Scan for the cell matching the given text and deliver its (x, y) coordinate at center. 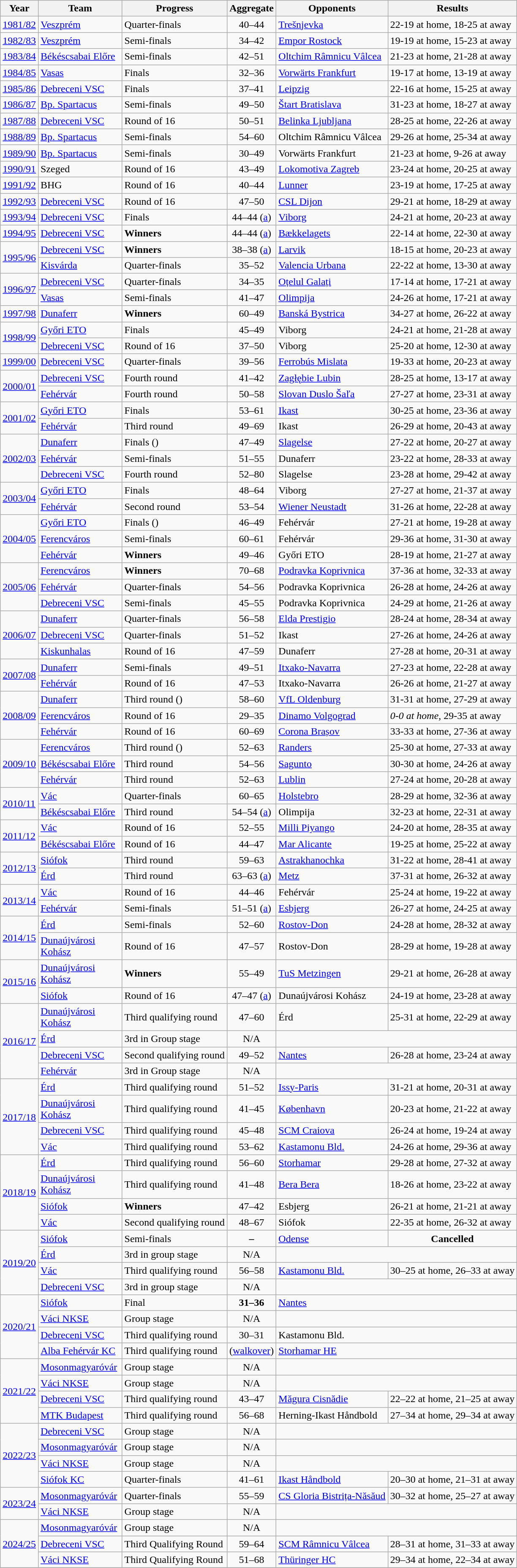
25-31 at home, 22-29 at away (452, 1017)
29-36 at home, 31-30 at away (452, 539)
1986/87 (19, 105)
19-25 at home, 25-22 at away (452, 844)
Odense (332, 1238)
37–50 (251, 346)
24-28 at home, 28-32 at away (452, 924)
BHG (80, 185)
47–59 (251, 651)
2014/15 (19, 938)
2008/09 (19, 715)
30–32 at home, 25–27 at away (452, 1495)
22-16 at home, 15-25 at away (452, 89)
Year (19, 8)
2020/21 (19, 1327)
Second round (174, 507)
34–42 (251, 41)
22–22 at home, 21–25 at away (452, 1399)
2012/13 (19, 868)
Cancelled (452, 1238)
Oțelul Galați (332, 282)
– (251, 1238)
52–80 (251, 475)
2023/24 (19, 1503)
49–46 (251, 555)
Holstebro (332, 796)
42–51 (251, 57)
27-21 at home, 19-28 at away (452, 523)
Issy-Paris (332, 1087)
Alba Fehérvár KC (80, 1351)
SCM Craiova (332, 1131)
47–47 (a) (251, 995)
26-26 at home, 21-27 at away (452, 683)
60–61 (251, 539)
21-23 at home, 21-28 at away (452, 57)
2011/12 (19, 836)
22-35 at home, 26-32 at away (452, 1222)
58–60 (251, 699)
27–34 at home, 29–34 at away (452, 1415)
51–51 (a) (251, 908)
28–31 at home, 31–33 at away (452, 1544)
31-21 at home, 20-31 at away (452, 1087)
2009/10 (19, 764)
25-20 at home, 12-30 at away (452, 346)
Randers (332, 748)
41–42 (251, 378)
27-23 at home, 22-28 at away (452, 667)
Trešnjevka (332, 24)
Ikast Håndbold (332, 1479)
29-21 at home, 18-29 at away (452, 201)
25-24 at home, 19-22 at away (452, 892)
37-31 at home, 26-32 at away (452, 876)
1996/97 (19, 290)
50–51 (251, 121)
45–48 (251, 1131)
Szeged (80, 169)
41–61 (251, 1479)
Metz (332, 876)
70–68 (251, 571)
31-22 at home, 28-41 at away (452, 860)
2002/03 (19, 458)
København (332, 1109)
49–52 (251, 1055)
1995/96 (19, 258)
32–36 (251, 73)
Siófok KC (80, 1479)
Astrakhanochka (332, 860)
18-15 at home, 20-23 at away (452, 250)
59–63 (251, 860)
1997/98 (19, 314)
1985/86 (19, 89)
0-0 at home, 29-35 at away (452, 716)
27-27 at home, 23-31 at away (452, 394)
2004/05 (19, 539)
53–61 (251, 410)
Leipzig (332, 89)
22-19 at home, 18-25 at away (452, 24)
Ferrobús Mislata (332, 362)
55–49 (251, 974)
19-33 at home, 20-23 at away (452, 362)
30-25 at home, 23-36 at away (452, 410)
37–41 (251, 89)
Belinka Ljubljana (332, 121)
45–55 (251, 603)
48–67 (251, 1222)
35–52 (251, 266)
27-22 at home, 20-27 at away (452, 442)
1993/94 (19, 217)
28-19 at home, 21-27 at away (452, 555)
1992/93 (19, 201)
Kiskunhalas (80, 651)
2006/07 (19, 635)
23-22 at home, 28-33 at away (452, 458)
2007/08 (19, 675)
29-26 at home, 25-34 at away (452, 137)
28-25 at home, 13-17 at away (452, 378)
Aggregate (251, 8)
51–55 (251, 458)
47–50 (251, 201)
MTK Budapest (80, 1415)
19-19 at home, 15-23 at away (452, 41)
43–49 (251, 169)
Storhamar HE (397, 1351)
Bera Bera (332, 1185)
SCM Râmnicu Vâlcea (332, 1544)
2005/06 (19, 587)
49–69 (251, 426)
29-28 at home, 27-32 at away (452, 1163)
Wiener Neustadt (332, 507)
Zagłębie Lubin (332, 378)
60–49 (251, 314)
2013/14 (19, 900)
53–62 (251, 1147)
27-28 at home, 20-31 at away (452, 651)
2017/18 (19, 1117)
1991/92 (19, 185)
28-25 at home, 22-26 at away (452, 121)
Results (452, 8)
41–48 (251, 1185)
53–54 (251, 507)
2024/25 (19, 1544)
29–35 (251, 716)
22-22 at home, 13-30 at away (452, 266)
Slovan Duslo Šaľa (332, 394)
19-17 at home, 13-19 at away (452, 73)
26-24 at home, 19-24 at away (452, 1131)
Banská Bystrica (332, 314)
Bækkelagets (332, 233)
1999/00 (19, 362)
46–49 (251, 523)
41–47 (251, 298)
Lokomotiva Zagreb (332, 169)
31-26 at home, 22-28 at away (452, 507)
47–53 (251, 683)
2003/04 (19, 499)
VfL Oldenburg (332, 699)
24-21 at home, 21-28 at away (452, 330)
Larvik (332, 250)
Final (174, 1303)
CS Gloria Bistrița-Năsăud (332, 1495)
30–25 at home, 26–33 at away (452, 1270)
CSL Dijon (332, 201)
Lunner (332, 185)
52–55 (251, 828)
Kisvárda (80, 266)
Elda Prestigio (332, 619)
51–68 (251, 1560)
24-19 at home, 23-28 at away (452, 995)
34–35 (251, 282)
45–49 (251, 330)
31–36 (251, 1303)
25-30 at home, 27-33 at away (452, 748)
49–51 (251, 667)
47–42 (251, 1206)
2010/11 (19, 804)
28-24 at home, 28-34 at away (452, 619)
29-21 at home, 26-28 at away (452, 974)
23-28 at home, 29-42 at away (452, 475)
38–38 (a) (251, 250)
23-19 at home, 17-25 at away (452, 185)
63–63 (a) (251, 876)
31-31 at home, 27-29 at away (452, 699)
29–34 at home, 22–34 at away (452, 1560)
2015/16 (19, 981)
59–64 (251, 1544)
Corona Brașov (332, 732)
24-20 at home, 28-35 at away (452, 828)
Opponents (332, 8)
30–31 (251, 1335)
Storhamar (332, 1163)
26-28 at home, 23-24 at away (452, 1055)
60–65 (251, 796)
1998/99 (19, 338)
26-21 at home, 21-21 at away (452, 1206)
24-26 at home, 17-21 at away (452, 298)
52–60 (251, 924)
2019/20 (19, 1262)
60–69 (251, 732)
1984/85 (19, 73)
47–60 (251, 1017)
34-27 at home, 26-22 at away (452, 314)
30–49 (251, 153)
Dinamo Volgograd (332, 716)
2021/22 (19, 1391)
49–50 (251, 105)
32-23 at home, 22-31 at away (452, 812)
Progress (174, 8)
56–68 (251, 1415)
27-27 at home, 21-37 at away (452, 491)
44–46 (251, 892)
2022/23 (19, 1455)
1982/83 (19, 41)
2001/02 (19, 418)
Sagunto (332, 764)
39–56 (251, 362)
41–45 (251, 1109)
24-26 at home, 29-36 at away (452, 1147)
33-33 at home, 27-36 at away (452, 732)
Lublin (332, 780)
23-24 at home, 20-25 at away (452, 169)
48–64 (251, 491)
1987/88 (19, 121)
Milli Piyango (332, 828)
44–47 (251, 844)
26-27 at home, 24-25 at away (452, 908)
47–49 (251, 442)
2016/17 (19, 1041)
Herning-Ikast Håndbold (332, 1415)
20-23 at home, 21-22 at away (452, 1109)
1990/91 (19, 169)
1988/89 (19, 137)
18-26 at home, 23-22 at away (452, 1185)
47–57 (251, 946)
20–30 at home, 21–31 at away (452, 1479)
Štart Bratislava (332, 105)
43–47 (251, 1399)
37-36 at home, 32-33 at away (452, 571)
28-29 at home, 19-28 at away (452, 946)
30-30 at home, 24-26 at away (452, 764)
26-28 at home, 24-26 at away (452, 587)
24-29 at home, 21-26 at away (452, 603)
Empor Rostock (332, 41)
27-24 at home, 20-28 at away (452, 780)
50–58 (251, 394)
28-29 at home, 32-36 at away (452, 796)
1989/90 (19, 153)
26-29 at home, 20-43 at away (452, 426)
1981/82 (19, 24)
22-14 at home, 22-30 at away (452, 233)
Thüringer HC (332, 1560)
(walkover) (251, 1351)
31-23 at home, 18-27 at away (452, 105)
TuS Metzingen (332, 974)
54–54 (a) (251, 812)
Măgura Cisnădie (332, 1399)
21-23 at home, 9-26 at away (452, 153)
2000/01 (19, 386)
2018/19 (19, 1192)
1983/84 (19, 57)
55–59 (251, 1495)
Mar Alicante (332, 844)
Valencia Urbana (332, 266)
24-21 at home, 20-23 at away (452, 217)
54–60 (251, 137)
56–60 (251, 1163)
17-14 at home, 17-21 at away (452, 282)
Team (80, 8)
1994/95 (19, 233)
27-26 at home, 24-26 at away (452, 635)
